Extract the [x, y] coordinate from the center of the cell holding the provided text.  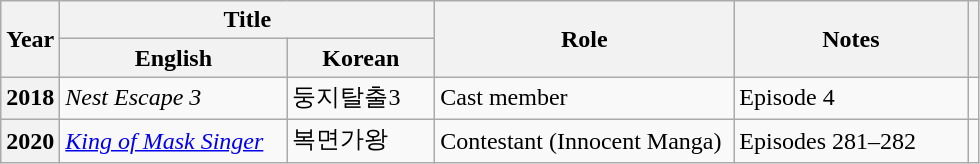
Title [248, 20]
Role [584, 39]
Contestant (Innocent Manga) [584, 140]
2018 [30, 98]
Notes [851, 39]
둥지탈출3 [361, 98]
Nest Escape 3 [174, 98]
Episodes 281–282 [851, 140]
Year [30, 39]
Cast member [584, 98]
복면가왕 [361, 140]
English [174, 58]
King of Mask Singer [174, 140]
2020 [30, 140]
Episode 4 [851, 98]
Korean [361, 58]
